Determine the (X, Y) coordinate at the center of the cell enclosing the given text.  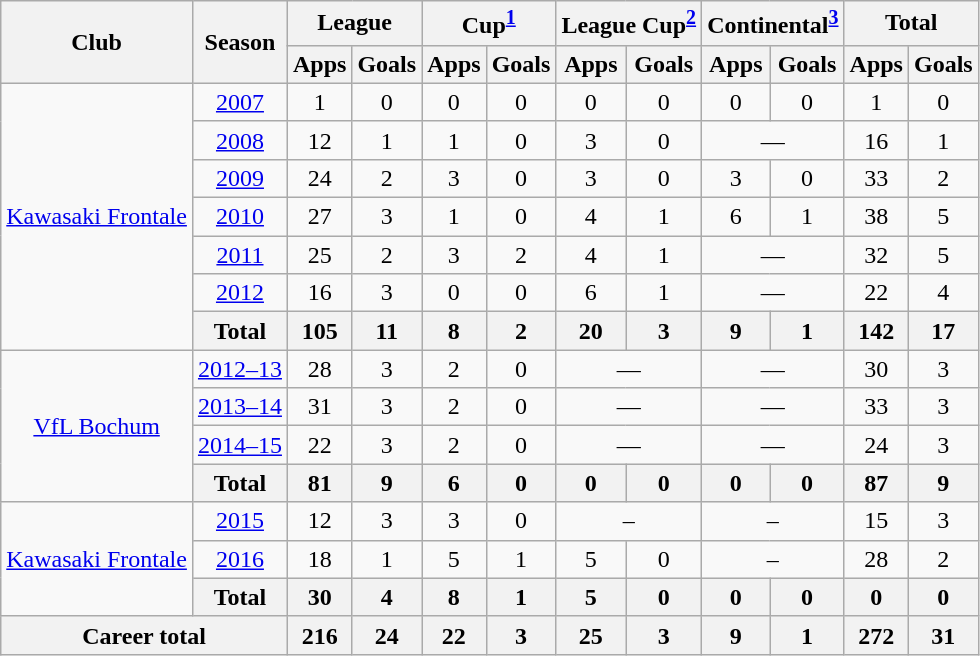
Season (240, 42)
17 (943, 331)
2009 (240, 178)
Cup1 (489, 24)
2015 (240, 521)
81 (319, 483)
Career total (144, 635)
105 (319, 331)
15 (876, 521)
2012 (240, 293)
2007 (240, 102)
2016 (240, 559)
2014–15 (240, 445)
27 (319, 217)
20 (591, 331)
142 (876, 331)
2011 (240, 255)
League Cup2 (629, 24)
38 (876, 217)
272 (876, 635)
VfL Bochum (97, 426)
Club (97, 42)
League (354, 24)
32 (876, 255)
2008 (240, 140)
18 (319, 559)
87 (876, 483)
2010 (240, 217)
Continental3 (773, 24)
216 (319, 635)
11 (387, 331)
2012–13 (240, 369)
2013–14 (240, 407)
